From the cell containing the given text, extract its center point as [x, y] coordinate. 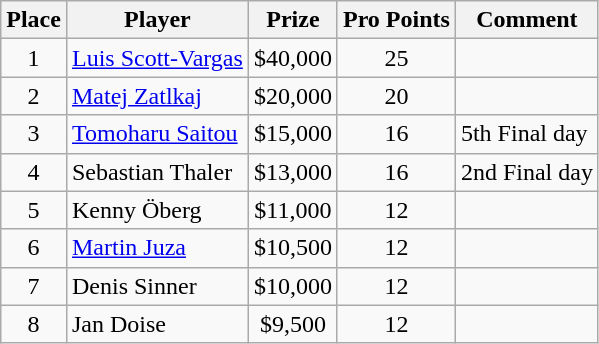
5 [34, 210]
Prize [292, 20]
Place [34, 20]
Jan Doise [157, 324]
$11,000 [292, 210]
3 [34, 134]
$9,500 [292, 324]
$40,000 [292, 58]
Player [157, 20]
$13,000 [292, 172]
2 [34, 96]
5th Final day [526, 134]
Comment [526, 20]
25 [396, 58]
2nd Final day [526, 172]
$10,500 [292, 248]
6 [34, 248]
8 [34, 324]
Luis Scott-Vargas [157, 58]
Matej Zatlkaj [157, 96]
1 [34, 58]
Pro Points [396, 20]
4 [34, 172]
Martin Juza [157, 248]
$10,000 [292, 286]
Kenny Öberg [157, 210]
7 [34, 286]
Denis Sinner [157, 286]
$20,000 [292, 96]
Sebastian Thaler [157, 172]
20 [396, 96]
$15,000 [292, 134]
Tomoharu Saitou [157, 134]
